Capture the cell that displays the provided text and extract its (X, Y) central coordinate. 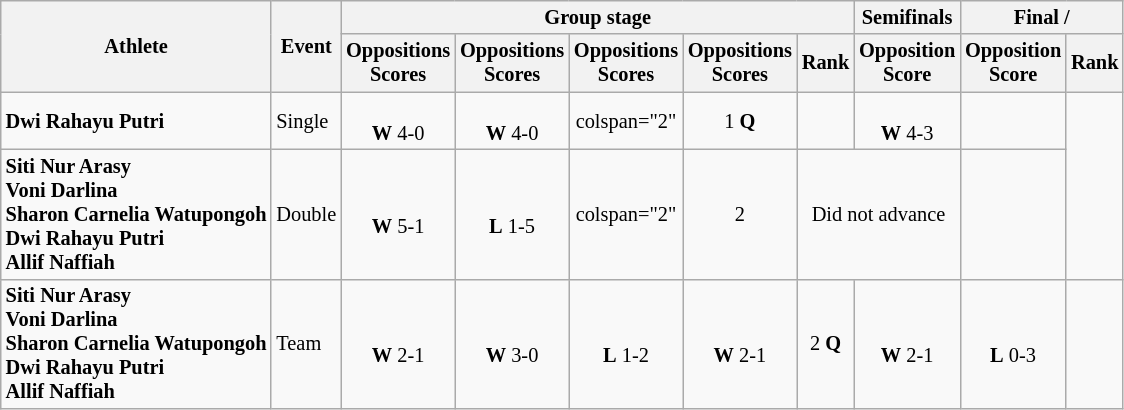
L 1-5 (512, 214)
Group stage (598, 17)
L 1-2 (626, 344)
Single (306, 121)
Did not advance (878, 214)
L 0-3 (1013, 344)
Final / (1042, 17)
Athlete (136, 46)
Team (306, 344)
Event (306, 46)
2 Q (826, 344)
W 4-3 (907, 121)
Double (306, 214)
Semifinals (907, 17)
1 Q (740, 121)
W 3-0 (512, 344)
W 5-1 (398, 214)
2 (740, 214)
Dwi Rahayu Putri (136, 121)
